Extract the (X, Y) coordinate from the center of the cell holding the provided text.  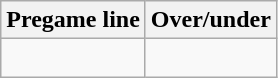
Over/under (210, 20)
Pregame line (74, 20)
